Extract the (x, y) coordinate from the center of the cell holding the provided text.  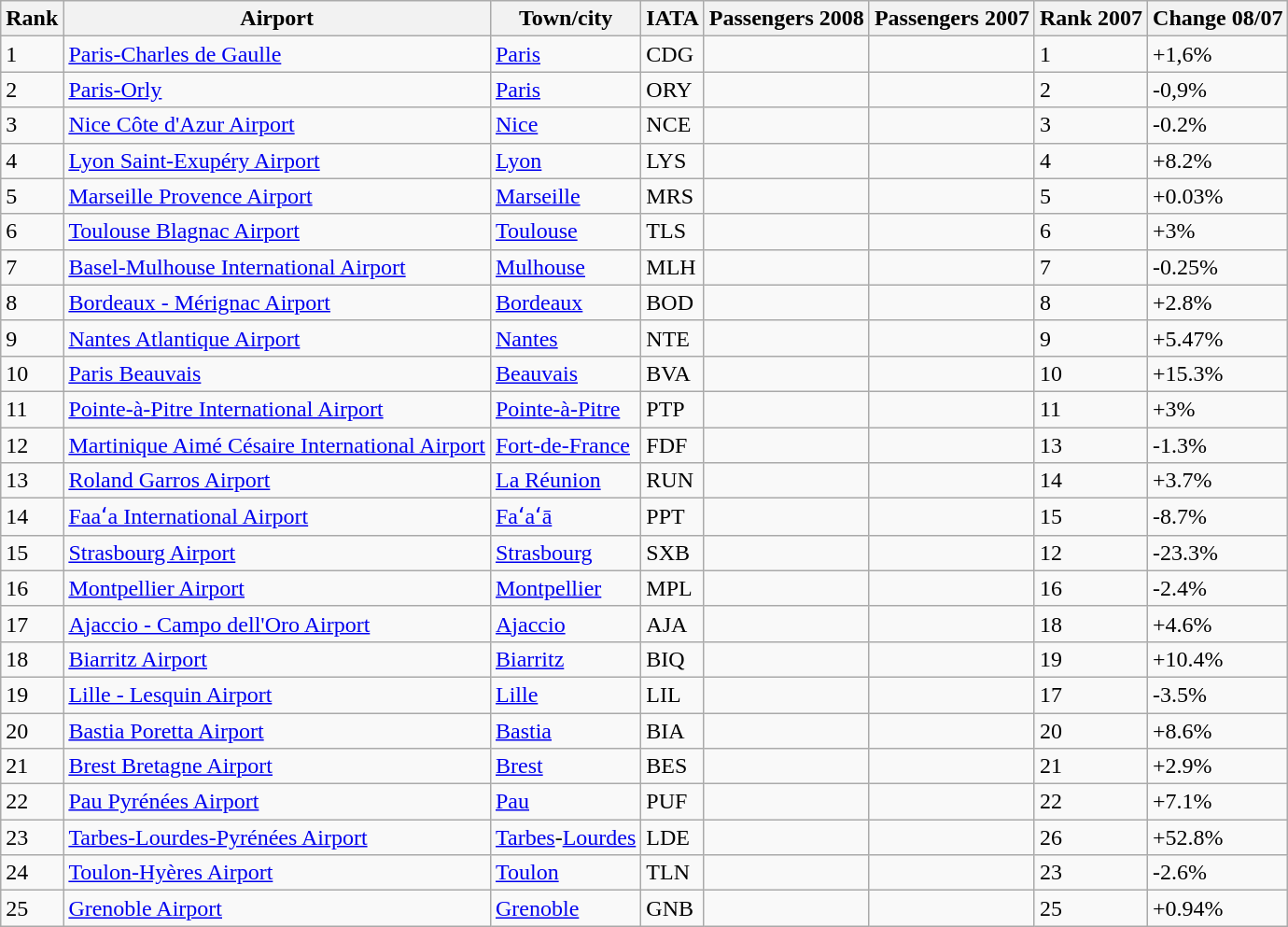
-0,9% (1218, 90)
-3.5% (1218, 695)
Bastia Poretta Airport (277, 731)
Montpellier (566, 588)
BES (673, 766)
BIA (673, 731)
Strasbourg (566, 553)
Tarbes-Lourdes (566, 837)
TLN (673, 873)
Ajaccio (566, 624)
Grenoble (566, 908)
Basel-Mulhouse International Airport (277, 267)
+2.9% (1218, 766)
-0.2% (1218, 125)
+10.4% (1218, 659)
Strasbourg Airport (277, 553)
Biarritz (566, 659)
Bastia (566, 731)
Paris-Charles de Gaulle (277, 54)
FDF (673, 445)
+4.6% (1218, 624)
+5.47% (1218, 338)
-23.3% (1218, 553)
Tarbes-Lourdes-Pyrénées Airport (277, 837)
26 (1090, 837)
LDE (673, 837)
PPT (673, 517)
Montpellier Airport (277, 588)
Nice (566, 125)
Mulhouse (566, 267)
TLS (673, 232)
Lille - Lesquin Airport (277, 695)
ORY (673, 90)
+3.7% (1218, 481)
+52.8% (1218, 837)
LYS (673, 161)
Martinique Aimé Césaire International Airport (277, 445)
Passengers 2008 (786, 19)
Lyon (566, 161)
Bordeaux (566, 302)
RUN (673, 481)
+1,6% (1218, 54)
BVA (673, 373)
SXB (673, 553)
Toulon (566, 873)
Toulouse (566, 232)
Biarritz Airport (277, 659)
Ajaccio - Campo dell'Oro Airport (277, 624)
-0.25% (1218, 267)
GNB (673, 908)
-1.3% (1218, 445)
NCE (673, 125)
Brest (566, 766)
Passengers 2007 (952, 19)
Nantes Atlantique Airport (277, 338)
Nice Côte d'Azur Airport (277, 125)
Fort-de-France (566, 445)
+8.6% (1218, 731)
Marseille (566, 196)
Toulouse Blagnac Airport (277, 232)
AJA (673, 624)
BIQ (673, 659)
Marseille Provence Airport (277, 196)
Grenoble Airport (277, 908)
Rank (32, 19)
CDG (673, 54)
Town/city (566, 19)
PTP (673, 409)
LIL (673, 695)
+15.3% (1218, 373)
Pointe-à-Pitre (566, 409)
NTE (673, 338)
Pointe-à-Pitre International Airport (277, 409)
BOD (673, 302)
IATA (673, 19)
Toulon-Hyères Airport (277, 873)
Faʻaʻā (566, 517)
MPL (673, 588)
+2.8% (1218, 302)
+7.1% (1218, 802)
La Réunion (566, 481)
+0.94% (1218, 908)
Change 08/07 (1218, 19)
Lyon Saint-Exupéry Airport (277, 161)
Faaʻa International Airport (277, 517)
Airport (277, 19)
PUF (673, 802)
24 (32, 873)
+0.03% (1218, 196)
MRS (673, 196)
Nantes (566, 338)
Brest Bretagne Airport (277, 766)
-2.4% (1218, 588)
-8.7% (1218, 517)
Roland Garros Airport (277, 481)
Paris Beauvais (277, 373)
Lille (566, 695)
Pau (566, 802)
Rank 2007 (1090, 19)
MLH (673, 267)
Bordeaux - Mérignac Airport (277, 302)
+8.2% (1218, 161)
Pau Pyrénées Airport (277, 802)
-2.6% (1218, 873)
Paris-Orly (277, 90)
Beauvais (566, 373)
